Scan for the cell matching the given text and deliver its (x, y) coordinate at center. 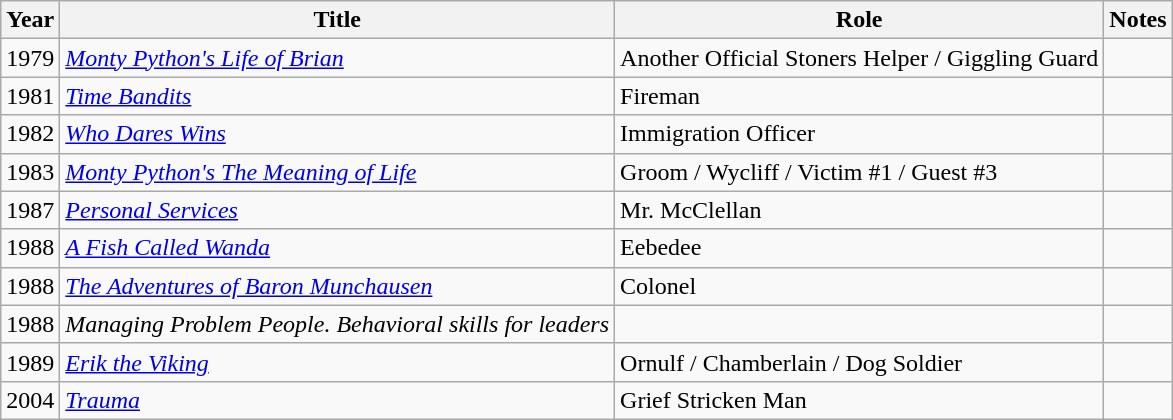
Role (860, 20)
Fireman (860, 96)
Time Bandits (338, 96)
Title (338, 20)
Monty Python's The Meaning of Life (338, 172)
1979 (30, 58)
Ornulf / Chamberlain / Dog Soldier (860, 362)
Managing Problem People. Behavioral skills for leaders (338, 324)
Mr. McClellan (860, 210)
1989 (30, 362)
Trauma (338, 400)
Erik the Viking (338, 362)
The Adventures of Baron Munchausen (338, 286)
Colonel (860, 286)
Personal Services (338, 210)
Notes (1138, 20)
2004 (30, 400)
1981 (30, 96)
Monty Python's Life of Brian (338, 58)
Grief Stricken Man (860, 400)
Eebedee (860, 248)
Groom / Wycliff / Victim #1 / Guest #3 (860, 172)
Immigration Officer (860, 134)
1983 (30, 172)
A Fish Called Wanda (338, 248)
1987 (30, 210)
Who Dares Wins (338, 134)
Another Official Stoners Helper / Giggling Guard (860, 58)
Year (30, 20)
1982 (30, 134)
